Capture the cell that displays the provided text and extract its [X, Y] central coordinate. 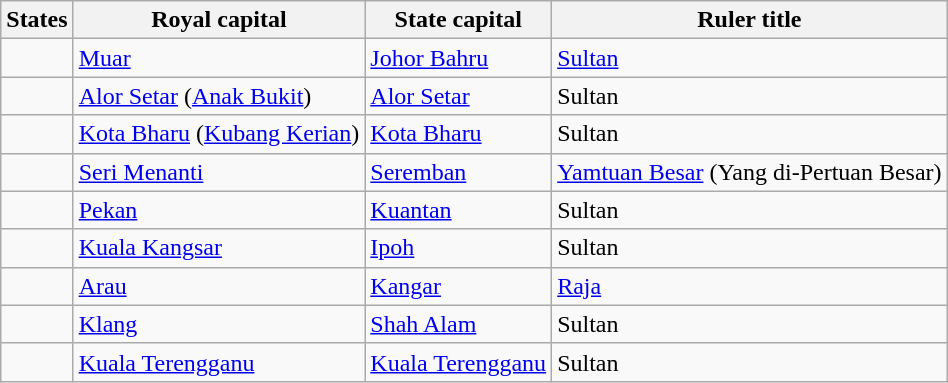
Yamtuan Besar (Yang di-Pertuan Besar) [750, 172]
Kuantan [458, 210]
Ipoh [458, 248]
Kota Bharu (Kubang Kerian) [219, 134]
Seri Menanti [219, 172]
States [37, 20]
Kota Bharu [458, 134]
Kangar [458, 286]
Shah Alam [458, 324]
Klang [219, 324]
Alor Setar [458, 96]
Royal capital [219, 20]
Muar [219, 58]
Kuala Kangsar [219, 248]
Pekan [219, 210]
Johor Bahru [458, 58]
State capital [458, 20]
Arau [219, 286]
Raja [750, 286]
Seremban [458, 172]
Alor Setar (Anak Bukit) [219, 96]
Ruler title [750, 20]
